Search for the cell housing the specified text and yield its (x, y) center coordinate. 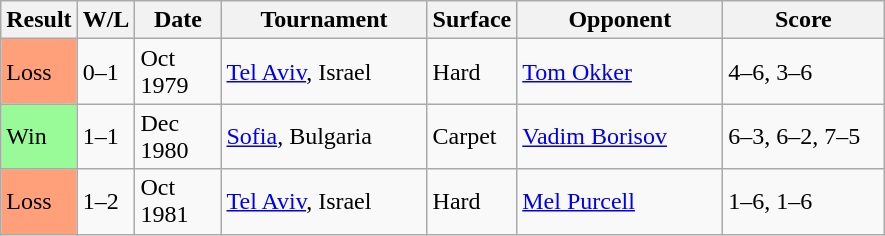
Result (39, 20)
W/L (106, 20)
Win (39, 136)
Opponent (620, 20)
Vadim Borisov (620, 136)
Tournament (324, 20)
Carpet (472, 136)
1–2 (106, 202)
0–1 (106, 72)
1–1 (106, 136)
Sofia, Bulgaria (324, 136)
Surface (472, 20)
Tom Okker (620, 72)
6–3, 6–2, 7–5 (804, 136)
Oct 1979 (178, 72)
1–6, 1–6 (804, 202)
Score (804, 20)
Dec 1980 (178, 136)
Mel Purcell (620, 202)
Oct 1981 (178, 202)
4–6, 3–6 (804, 72)
Date (178, 20)
